Provide the [x, y] coordinate of the cell's center where the given text is located.  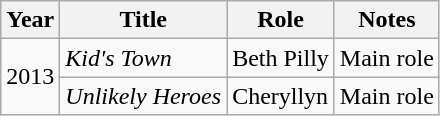
2013 [30, 77]
Title [144, 20]
Beth Pilly [281, 58]
Cheryllyn [281, 96]
Year [30, 20]
Role [281, 20]
Notes [386, 20]
Unlikely Heroes [144, 96]
Kid's Town [144, 58]
